Locate the cell with the specified text and output its (x, y) center coordinate. 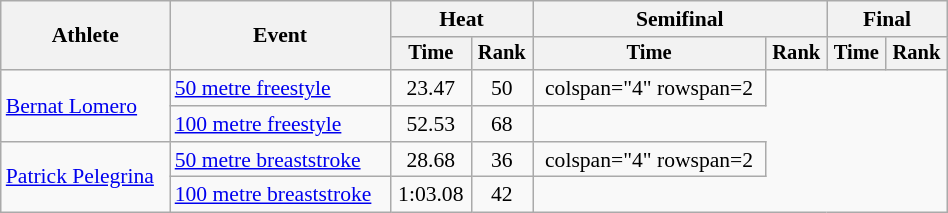
Athlete (86, 36)
50 (502, 88)
Heat (461, 19)
50 metre breaststroke (280, 160)
100 metre breaststroke (280, 195)
Event (280, 36)
Semifinal (680, 19)
68 (502, 124)
50 metre freestyle (280, 88)
36 (502, 160)
Bernat Lomero (86, 106)
52.53 (430, 124)
42 (502, 195)
23.47 (430, 88)
28.68 (430, 160)
1:03.08 (430, 195)
Patrick Pelegrina (86, 178)
Final (887, 19)
100 metre freestyle (280, 124)
